Output the (X, Y) coordinate of the center of the cell containing the given text.  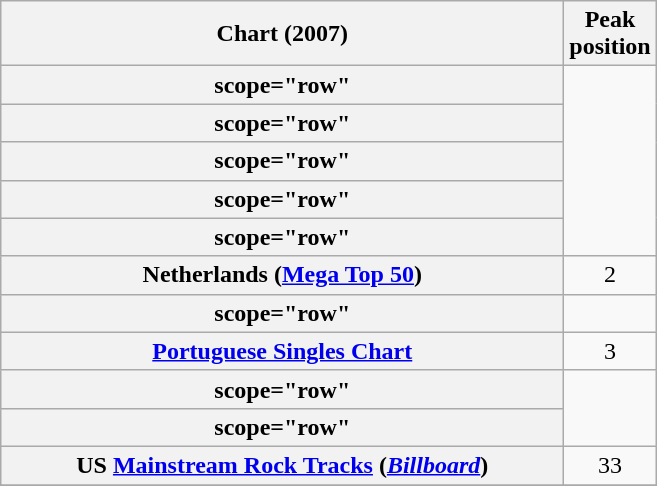
33 (610, 465)
2 (610, 275)
Chart (2007) (282, 34)
Portuguese Singles Chart (282, 351)
3 (610, 351)
Peakposition (610, 34)
US Mainstream Rock Tracks (Billboard) (282, 465)
Netherlands (Mega Top 50) (282, 275)
